Identify which cell holds the provided text, then report its (X, Y) central coordinate. 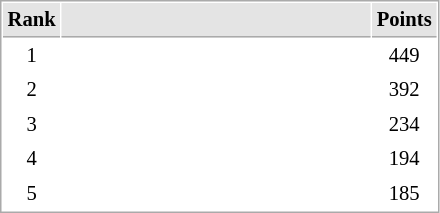
185 (404, 194)
392 (404, 90)
3 (32, 124)
449 (404, 56)
Points (404, 20)
234 (404, 124)
194 (404, 158)
2 (32, 90)
4 (32, 158)
1 (32, 56)
5 (32, 194)
Rank (32, 20)
